Output the [X, Y] coordinate of the center of the cell containing the given text.  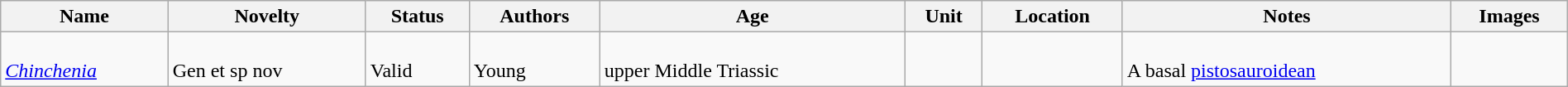
Authors [534, 17]
Age [753, 17]
Name [84, 17]
Gen et sp nov [266, 60]
A basal pistosauroidean [1287, 60]
Notes [1287, 17]
Novelty [266, 17]
upper Middle Triassic [753, 60]
Valid [417, 60]
Young [534, 60]
Chinchenia [84, 60]
Status [417, 17]
Location [1052, 17]
Images [1509, 17]
Unit [944, 17]
